Find where the given text appears and provide that cell's center as [X, Y] coordinate. 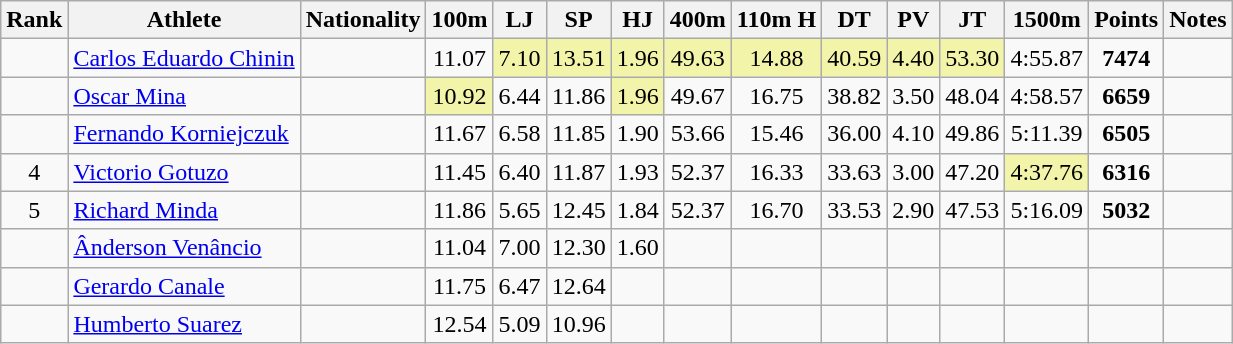
11.45 [460, 172]
5 [34, 210]
Rank [34, 20]
6659 [1126, 96]
Points [1126, 20]
5.65 [520, 210]
14.88 [776, 58]
Gerardo Canale [184, 286]
JT [972, 20]
Carlos Eduardo Chinin [184, 58]
16.75 [776, 96]
5:11.39 [1047, 134]
1.60 [638, 248]
Victorio Gotuzo [184, 172]
16.70 [776, 210]
Fernando Korniejczuk [184, 134]
12.45 [578, 210]
Richard Minda [184, 210]
7474 [1126, 58]
6.47 [520, 286]
1500m [1047, 20]
DT [854, 20]
7.00 [520, 248]
13.51 [578, 58]
4:58.57 [1047, 96]
40.59 [854, 58]
48.04 [972, 96]
4.40 [914, 58]
49.67 [698, 96]
5032 [1126, 210]
53.66 [698, 134]
4:37.76 [1047, 172]
38.82 [854, 96]
10.96 [578, 324]
6505 [1126, 134]
4 [34, 172]
1.90 [638, 134]
Notes [1198, 20]
Ânderson Venâncio [184, 248]
5:16.09 [1047, 210]
Oscar Mina [184, 96]
12.54 [460, 324]
10.92 [460, 96]
Nationality [363, 20]
36.00 [854, 134]
LJ [520, 20]
15.46 [776, 134]
7.10 [520, 58]
6.40 [520, 172]
49.63 [698, 58]
53.30 [972, 58]
12.30 [578, 248]
16.33 [776, 172]
11.75 [460, 286]
HJ [638, 20]
Humberto Suarez [184, 324]
47.53 [972, 210]
11.87 [578, 172]
6.58 [520, 134]
6316 [1126, 172]
1.84 [638, 210]
4.10 [914, 134]
6.44 [520, 96]
400m [698, 20]
1.93 [638, 172]
Athlete [184, 20]
2.90 [914, 210]
11.67 [460, 134]
33.63 [854, 172]
SP [578, 20]
47.20 [972, 172]
3.50 [914, 96]
4:55.87 [1047, 58]
110m H [776, 20]
11.85 [578, 134]
PV [914, 20]
11.04 [460, 248]
5.09 [520, 324]
12.64 [578, 286]
3.00 [914, 172]
33.53 [854, 210]
49.86 [972, 134]
100m [460, 20]
11.07 [460, 58]
